Search for the cell housing the specified text and yield its (x, y) center coordinate. 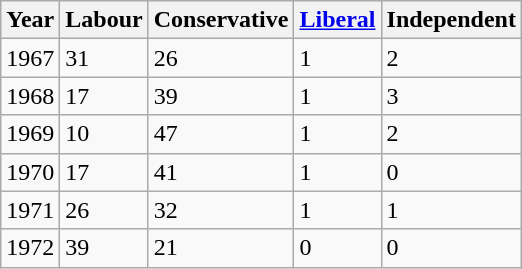
Liberal (338, 20)
32 (221, 210)
1971 (30, 210)
Independent (451, 20)
1972 (30, 248)
41 (221, 172)
31 (104, 58)
1970 (30, 172)
1969 (30, 134)
1967 (30, 58)
21 (221, 248)
Labour (104, 20)
Conservative (221, 20)
Year (30, 20)
1968 (30, 96)
47 (221, 134)
10 (104, 134)
3 (451, 96)
